Return (x, y) of the center of cell containing provided text 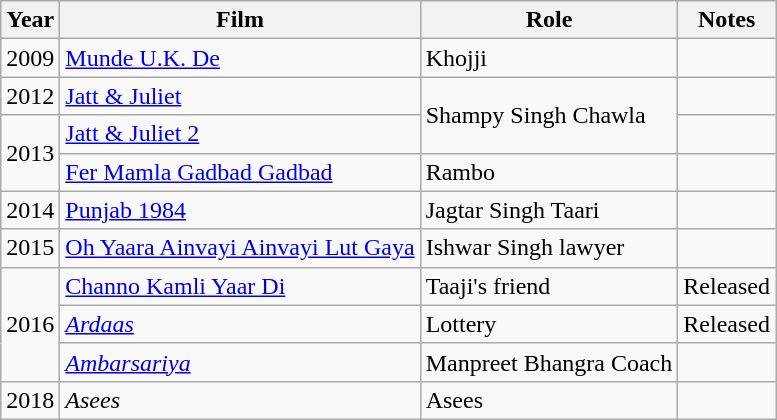
Ishwar Singh lawyer (549, 248)
Jagtar Singh Taari (549, 210)
2018 (30, 400)
2015 (30, 248)
2012 (30, 96)
Ambarsariya (240, 362)
Jatt & Juliet 2 (240, 134)
Notes (727, 20)
Year (30, 20)
Lottery (549, 324)
Taaji's friend (549, 286)
2013 (30, 153)
Punjab 1984 (240, 210)
Film (240, 20)
Munde U.K. De (240, 58)
Fer Mamla Gadbad Gadbad (240, 172)
Oh Yaara Ainvayi Ainvayi Lut Gaya (240, 248)
Khojji (549, 58)
Manpreet Bhangra Coach (549, 362)
Shampy Singh Chawla (549, 115)
2014 (30, 210)
2016 (30, 324)
Ardaas (240, 324)
Channo Kamli Yaar Di (240, 286)
Jatt & Juliet (240, 96)
Rambo (549, 172)
Role (549, 20)
2009 (30, 58)
